Identify which cell holds the provided text, then report its [x, y] central coordinate. 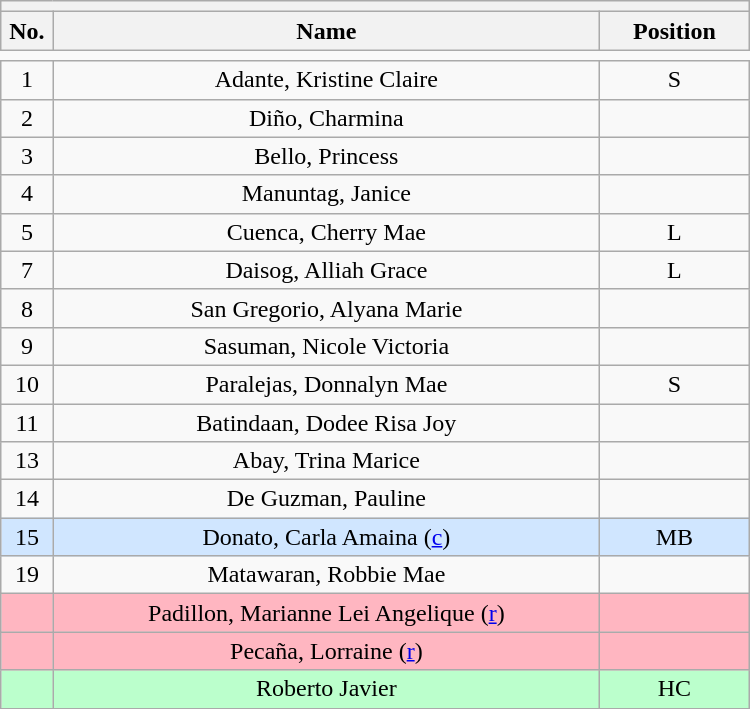
MB [675, 537]
No. [27, 31]
Batindaan, Dodee Risa Joy [326, 423]
HC [675, 689]
De Guzman, Pauline [326, 499]
Sasuman, Nicole Victoria [326, 346]
Paralejas, Donnalyn Mae [326, 384]
3 [27, 156]
8 [27, 308]
Cuenca, Cherry Mae [326, 232]
Diño, Charmina [326, 118]
Daisog, Alliah Grace [326, 270]
10 [27, 384]
Padillon, Marianne Lei Angelique (r) [326, 613]
Abay, Trina Marice [326, 461]
Pecaña, Lorraine (r) [326, 651]
Bello, Princess [326, 156]
5 [27, 232]
11 [27, 423]
Roberto Javier [326, 689]
Donato, Carla Amaina (c) [326, 537]
15 [27, 537]
14 [27, 499]
7 [27, 270]
1 [27, 80]
San Gregorio, Alyana Marie [326, 308]
9 [27, 346]
13 [27, 461]
2 [27, 118]
Adante, Kristine Claire [326, 80]
Manuntag, Janice [326, 194]
Position [675, 31]
19 [27, 575]
4 [27, 194]
Matawaran, Robbie Mae [326, 575]
Name [326, 31]
